Determine the (X, Y) coordinate at the center of the cell enclosing the given text.  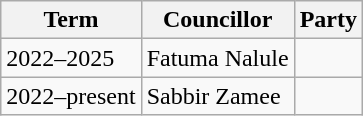
Party (328, 20)
Fatuma Nalule (218, 58)
Term (71, 20)
2022–2025 (71, 58)
2022–present (71, 96)
Sabbir Zamee (218, 96)
Councillor (218, 20)
